Extract the (X, Y) coordinate from the center of the cell holding the provided text.  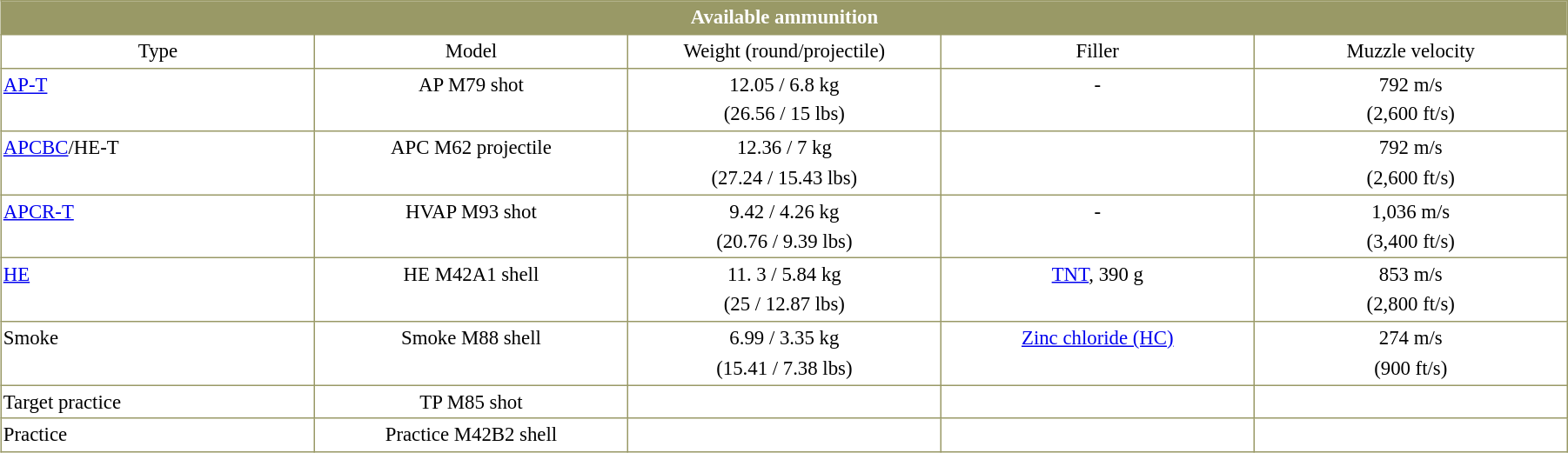
853 m/s(2,800 ft/s) (1411, 290)
12.05 / 6.8 kg(26.56 / 15 lbs) (784, 99)
Practice M42B2 shell (471, 435)
11. 3 / 5.84 kg(25 / 12.87 lbs) (784, 290)
Filler (1097, 50)
HVAP M93 shot (471, 226)
Smoke M88 shell (471, 353)
Smoke (158, 353)
Available ammunition (785, 17)
274 m/s(900 ft/s) (1411, 353)
AP M79 shot (471, 99)
Weight (round/projectile) (784, 50)
12.36 / 7 kg(27.24 / 15.43 lbs) (784, 163)
Type (158, 50)
TP M85 shot (471, 402)
Practice (158, 435)
APC M62 projectile (471, 163)
6.99 / 3.35 kg(15.41 / 7.38 lbs) (784, 353)
APCR-T (158, 226)
AP-T (158, 99)
1,036 m/s(3,400 ft/s) (1411, 226)
Muzzle velocity (1411, 50)
Model (471, 50)
Target practice (158, 402)
HE M42A1 shell (471, 290)
APCBC/HE-T (158, 163)
Zinc chloride (HC) (1097, 353)
HE (158, 290)
9.42 / 4.26 kg(20.76 / 9.39 lbs) (784, 226)
TNT, 390 g (1097, 290)
